Return the [x, y] coordinate for the center point of the cell that contains the specified text.  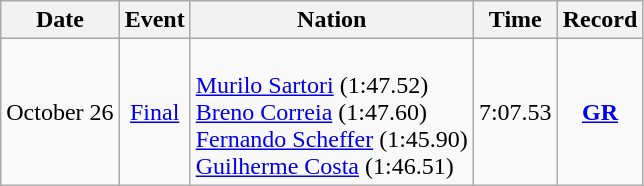
GR [600, 112]
Nation [332, 20]
Event [154, 20]
Date [60, 20]
Record [600, 20]
Murilo Sartori (1:47.52)Breno Correia (1:47.60)Fernando Scheffer (1:45.90)Guilherme Costa (1:46.51) [332, 112]
October 26 [60, 112]
Time [515, 20]
7:07.53 [515, 112]
Final [154, 112]
